Scan for the cell matching the given text and deliver its (x, y) coordinate at center. 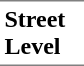
Street Level (42, 33)
